Determine the (X, Y) coordinate at the center of the cell enclosing the given text.  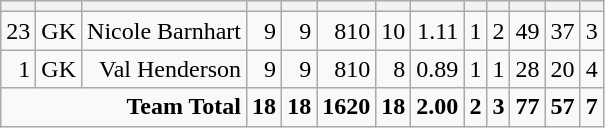
1620 (346, 107)
Team Total (124, 107)
0.89 (438, 69)
1.11 (438, 31)
Nicole Barnhart (164, 31)
57 (562, 107)
20 (562, 69)
8 (394, 69)
77 (528, 107)
10 (394, 31)
2.00 (438, 107)
23 (18, 31)
49 (528, 31)
4 (592, 69)
37 (562, 31)
7 (592, 107)
Val Henderson (164, 69)
28 (528, 69)
